Provide the [x, y] coordinate of the cell's center where the given text is located.  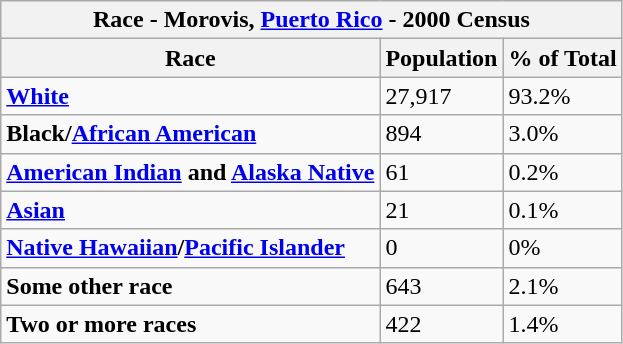
3.0% [562, 134]
Two or more races [190, 324]
Native Hawaiian/Pacific Islander [190, 248]
21 [442, 210]
Some other race [190, 286]
0 [442, 248]
Black/African American [190, 134]
2.1% [562, 286]
643 [442, 286]
93.2% [562, 96]
American Indian and Alaska Native [190, 172]
0.1% [562, 210]
61 [442, 172]
0.2% [562, 172]
422 [442, 324]
Race - Morovis, Puerto Rico - 2000 Census [312, 20]
Population [442, 58]
27,917 [442, 96]
Asian [190, 210]
Race [190, 58]
1.4% [562, 324]
0% [562, 248]
% of Total [562, 58]
894 [442, 134]
White [190, 96]
